Capture the cell that displays the provided text and extract its (x, y) central coordinate. 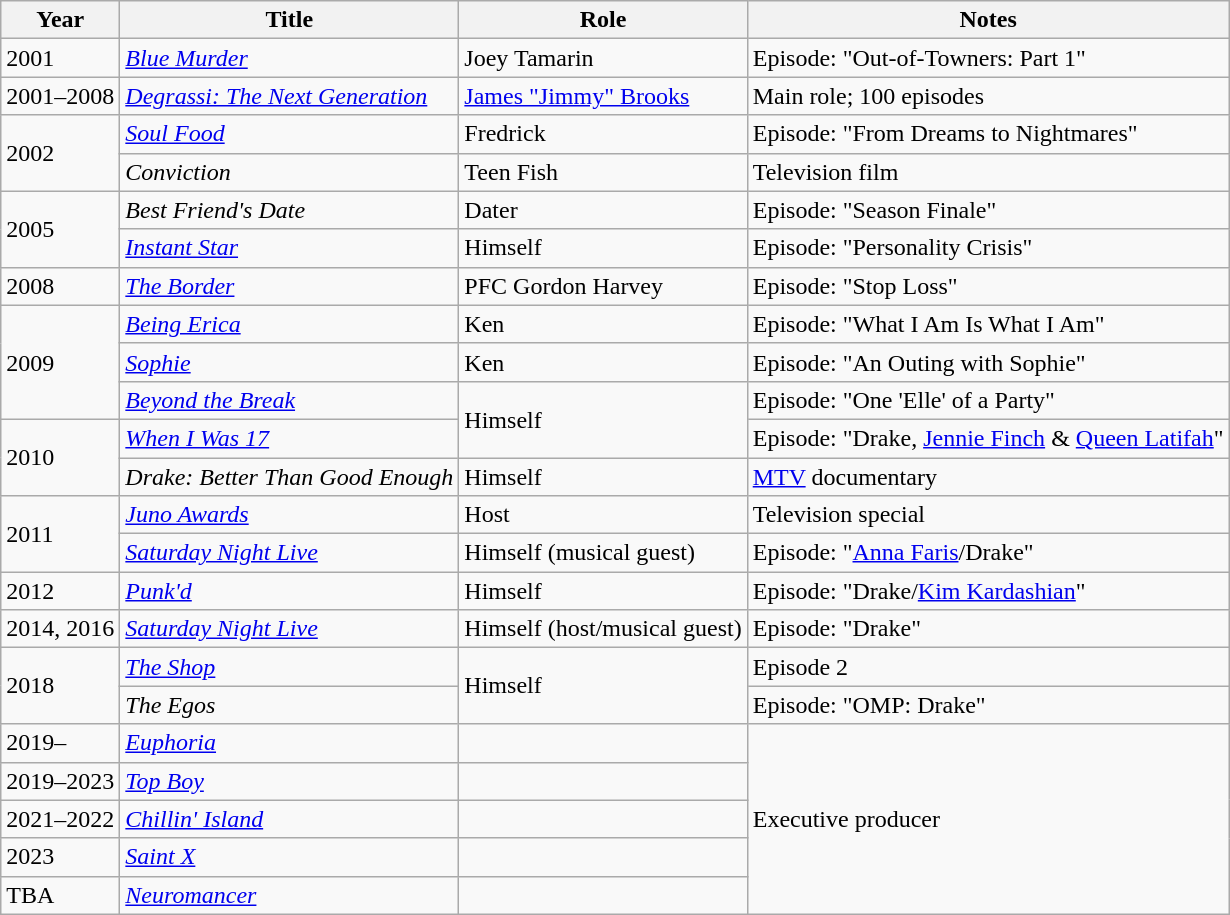
2019– (60, 743)
The Border (290, 286)
Episode: "What I Am Is What I Am" (988, 324)
The Shop (290, 667)
James "Jimmy" Brooks (603, 96)
Episode: "One 'Elle' of a Party" (988, 400)
PFC Gordon Harvey (603, 286)
Himself (musical guest) (603, 553)
Episode: "Drake/Kim Kardashian" (988, 591)
When I Was 17 (290, 438)
Euphoria (290, 743)
2014, 2016 (60, 629)
2009 (60, 362)
Television special (988, 515)
Fredrick (603, 134)
Episode: "An Outing with Sophie" (988, 362)
Saint X (290, 857)
Episode: "Season Finale" (988, 210)
Title (290, 20)
Neuromancer (290, 895)
Notes (988, 20)
Juno Awards (290, 515)
Sophie (290, 362)
Episode: "OMP: Drake" (988, 705)
Host (603, 515)
Top Boy (290, 781)
Episode: "Out-of-Towners: Part 1" (988, 58)
Episode 2 (988, 667)
Year (60, 20)
Executive producer (988, 819)
Blue Murder (290, 58)
Dater (603, 210)
Best Friend's Date (290, 210)
2010 (60, 457)
Episode: "Anna Faris/Drake" (988, 553)
Chillin' Island (290, 819)
Beyond the Break (290, 400)
2001 (60, 58)
Episode: "Stop Loss" (988, 286)
2019–2023 (60, 781)
Role (603, 20)
Himself (host/musical guest) (603, 629)
Joey Tamarin (603, 58)
2012 (60, 591)
Punk'd (290, 591)
Instant Star (290, 248)
2023 (60, 857)
2002 (60, 153)
Degrassi: The Next Generation (290, 96)
Being Erica (290, 324)
Conviction (290, 172)
Episode: "Drake, Jennie Finch & Queen Latifah" (988, 438)
Drake: Better Than Good Enough (290, 477)
The Egos (290, 705)
2011 (60, 534)
MTV documentary (988, 477)
Episode: "Drake" (988, 629)
Episode: "Personality Crisis" (988, 248)
2005 (60, 229)
2021–2022 (60, 819)
2008 (60, 286)
2001–2008 (60, 96)
TBA (60, 895)
Main role; 100 episodes (988, 96)
Soul Food (290, 134)
Television film (988, 172)
2018 (60, 686)
Episode: "From Dreams to Nightmares" (988, 134)
Teen Fish (603, 172)
